Output the (X, Y) coordinate of the center of the cell containing the given text.  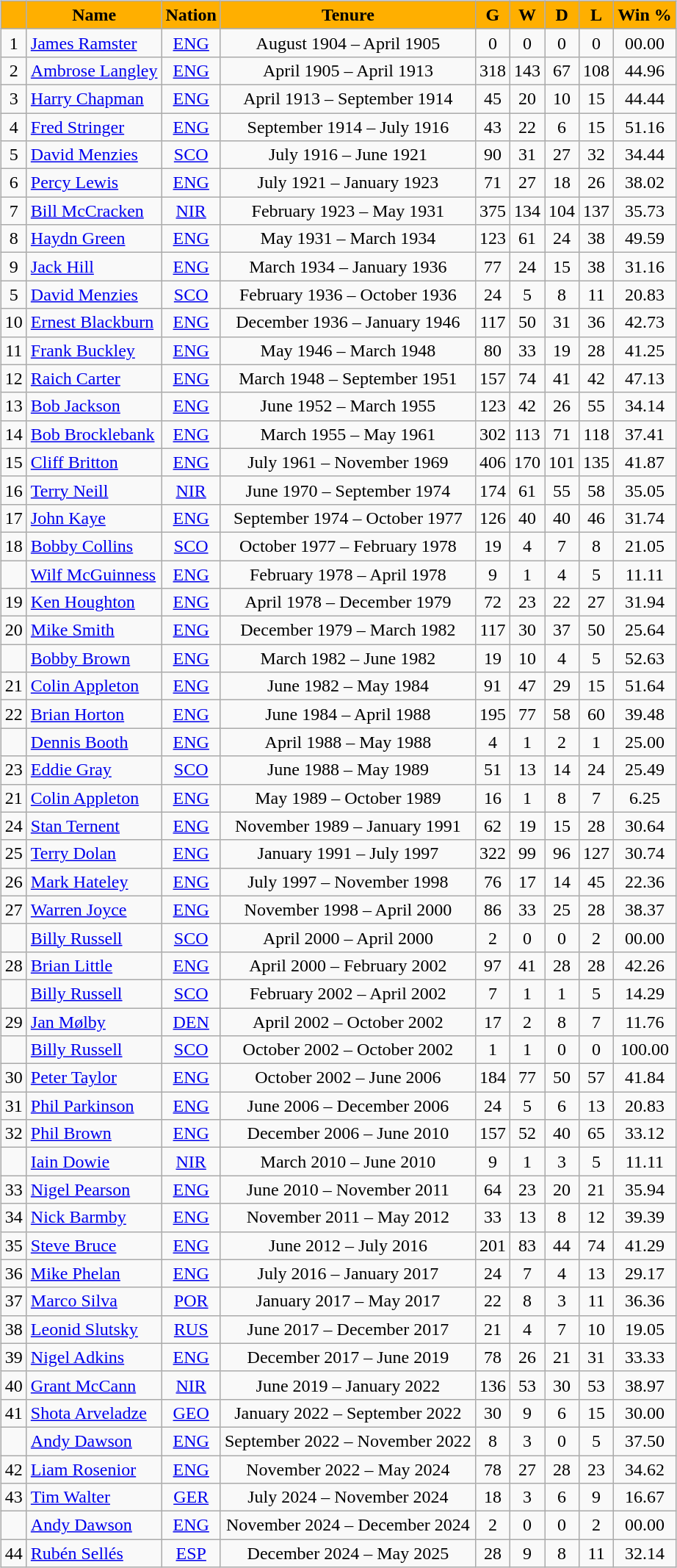
April 2000 – April 2000 (348, 938)
July 2016 – January 2017 (348, 1273)
Iain Dowie (94, 1162)
100.00 (645, 1050)
Mike Smith (94, 630)
April 1913 – September 1914 (348, 98)
March 1934 – January 1936 (348, 267)
March 2010 – June 2010 (348, 1162)
September 1914 – July 1916 (348, 127)
35 (13, 1245)
96 (562, 854)
Ernest Blackburn (94, 323)
136 (492, 1385)
38.37 (645, 910)
Terry Neill (94, 490)
Brian Horton (94, 714)
127 (596, 854)
RUS (191, 1329)
322 (492, 854)
Nick Barmby (94, 1218)
April 2000 – February 2002 (348, 965)
July 1961 – November 1969 (348, 462)
135 (596, 462)
37.41 (645, 434)
302 (492, 434)
May 1946 – March 1948 (348, 350)
174 (492, 490)
35.05 (645, 490)
Stan Ternent (94, 826)
25.64 (645, 630)
Ambrose Langley (94, 71)
46 (596, 518)
January 1991 – July 1997 (348, 854)
41.25 (645, 350)
Tim Walter (94, 1497)
December 2006 – June 2010 (348, 1134)
76 (492, 882)
126 (492, 518)
February 1936 – October 1936 (348, 295)
Frank Buckley (94, 350)
Haydn Green (94, 239)
Fred Stringer (94, 127)
Shota Arveladze (94, 1413)
July 1997 – November 1998 (348, 882)
30.00 (645, 1413)
Ken Houghton (94, 603)
August 1904 – April 1905 (348, 43)
19.05 (645, 1329)
October 2002 – June 2006 (348, 1078)
September 2022 – November 2022 (348, 1441)
Phil Parkinson (94, 1106)
December 1979 – March 1982 (348, 630)
30.74 (645, 854)
Leonid Slutsky (94, 1329)
Warren Joyce (94, 910)
44.96 (645, 71)
34.62 (645, 1469)
Wilf McGuinness (94, 574)
June 1970 – September 1974 (348, 490)
52.63 (645, 658)
31.94 (645, 603)
99 (527, 854)
March 1955 – May 1961 (348, 434)
June 1982 – May 1984 (348, 686)
February 2002 – April 2002 (348, 993)
Bobby Collins (94, 546)
41.84 (645, 1078)
38.02 (645, 183)
51.16 (645, 127)
W (527, 15)
65 (596, 1134)
72 (492, 603)
November 1989 – January 1991 (348, 826)
June 2012 – July 2016 (348, 1245)
Bobby Brown (94, 658)
33.12 (645, 1134)
30.64 (645, 826)
Win % (645, 15)
91 (492, 686)
February 1923 – May 1931 (348, 211)
83 (527, 1245)
42.26 (645, 965)
November 2024 – December 2024 (348, 1525)
December 2017 – June 2019 (348, 1357)
March 1982 – June 1982 (348, 658)
March 1948 – September 1951 (348, 378)
104 (562, 211)
July 2024 – November 2024 (348, 1497)
Cliff Britton (94, 462)
Bob Brocklebank (94, 434)
90 (492, 155)
DEN (191, 1022)
406 (492, 462)
39.48 (645, 714)
July 1916 – June 1921 (348, 155)
21.05 (645, 546)
October 2002 – October 2002 (348, 1050)
11.76 (645, 1022)
62 (492, 826)
Brian Little (94, 965)
Marco Silva (94, 1301)
51.64 (645, 686)
42.73 (645, 323)
137 (596, 211)
201 (492, 1245)
25.49 (645, 770)
36.36 (645, 1301)
November 2022 – May 2024 (348, 1469)
184 (492, 1078)
25.00 (645, 742)
June 1952 – March 1955 (348, 406)
67 (562, 71)
May 1931 – March 1934 (348, 239)
Nation (191, 15)
375 (492, 211)
May 1989 – October 1989 (348, 798)
April 1978 – December 1979 (348, 603)
June 2010 – November 2011 (348, 1190)
November 2011 – May 2012 (348, 1218)
195 (492, 714)
Phil Brown (94, 1134)
80 (492, 350)
Grant McCann (94, 1385)
Nigel Adkins (94, 1357)
22.36 (645, 882)
Mike Phelan (94, 1273)
52 (527, 1134)
34 (13, 1218)
Percy Lewis (94, 183)
6.25 (645, 798)
Tenure (348, 15)
April 1988 – May 1988 (348, 742)
134 (527, 211)
June 2019 – January 2022 (348, 1385)
November 1998 – April 2000 (348, 910)
44.44 (645, 98)
James Ramster (94, 43)
Liam Rosenior (94, 1469)
118 (596, 434)
John Kaye (94, 518)
31.74 (645, 518)
Mark Hateley (94, 882)
31.16 (645, 267)
170 (527, 462)
June 1988 – May 1989 (348, 770)
97 (492, 965)
34.44 (645, 155)
41.87 (645, 462)
Bob Jackson (94, 406)
41.29 (645, 1245)
64 (492, 1190)
ESP (191, 1553)
47.13 (645, 378)
101 (562, 462)
29.17 (645, 1273)
Rubén Sellés (94, 1553)
Terry Dolan (94, 854)
January 2017 – May 2017 (348, 1301)
143 (527, 71)
April 1905 – April 1913 (348, 71)
June 1984 – April 1988 (348, 714)
35.73 (645, 211)
60 (596, 714)
86 (492, 910)
38.97 (645, 1385)
49.59 (645, 239)
318 (492, 71)
32.14 (645, 1553)
D (562, 15)
16.67 (645, 1497)
December 1936 – January 1946 (348, 323)
39 (13, 1357)
Nigel Pearson (94, 1190)
September 1974 – October 1977 (348, 518)
47 (527, 686)
34.14 (645, 406)
L (596, 15)
51 (492, 770)
35.94 (645, 1190)
February 1978 – April 1978 (348, 574)
113 (527, 434)
Jan Mølby (94, 1022)
Harry Chapman (94, 98)
June 2017 – December 2017 (348, 1329)
Dennis Booth (94, 742)
June 2006 – December 2006 (348, 1106)
December 2024 – May 2025 (348, 1553)
14.29 (645, 993)
Steve Bruce (94, 1245)
Eddie Gray (94, 770)
57 (596, 1078)
Name (94, 15)
GER (191, 1497)
Jack Hill (94, 267)
37.50 (645, 1441)
POR (191, 1301)
Raich Carter (94, 378)
G (492, 15)
October 1977 – February 1978 (348, 546)
33.33 (645, 1357)
108 (596, 71)
GEO (191, 1413)
July 1921 – January 1923 (348, 183)
April 2002 – October 2002 (348, 1022)
Peter Taylor (94, 1078)
January 2022 – September 2022 (348, 1413)
39.39 (645, 1218)
Bill McCracken (94, 211)
